Return the (X, Y) coordinate for the center point of the cell that contains the specified text.  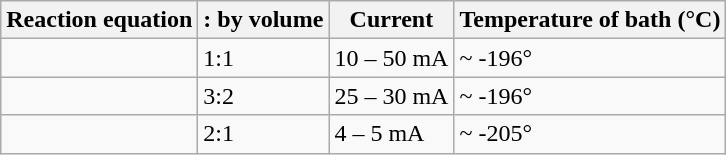
Current (392, 20)
Reaction equation (100, 20)
Temperature of bath (°C) (590, 20)
3:2 (264, 96)
1:1 (264, 58)
25 – 30 mA (392, 96)
: by volume (264, 20)
4 – 5 mA (392, 134)
2:1 (264, 134)
10 – 50 mA (392, 58)
~ -205° (590, 134)
